Determine the (x, y) coordinate at the center of the cell enclosing the given text.  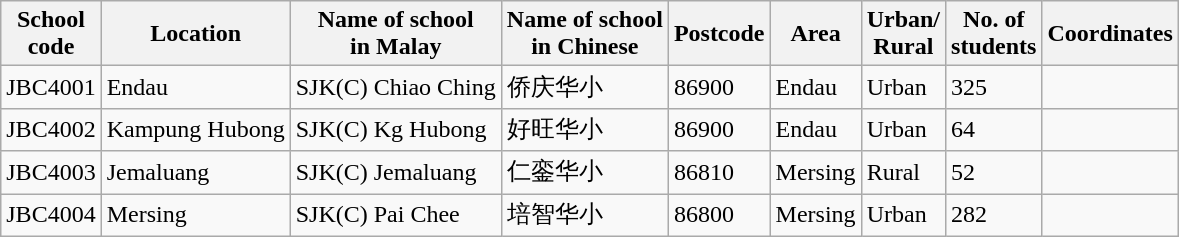
JBC4004 (51, 216)
Schoolcode (51, 34)
Kampung Hubong (196, 130)
侨庆华小 (584, 88)
Coordinates (1110, 34)
Area (816, 34)
Postcode (719, 34)
86810 (719, 172)
JBC4001 (51, 88)
Urban/Rural (903, 34)
SJK(C) Chiao Ching (396, 88)
JBC4003 (51, 172)
Location (196, 34)
Name of schoolin Malay (396, 34)
SJK(C) Kg Hubong (396, 130)
52 (994, 172)
Rural (903, 172)
好旺华小 (584, 130)
Jemaluang (196, 172)
仁銮华小 (584, 172)
282 (994, 216)
培智华小 (584, 216)
JBC4002 (51, 130)
SJK(C) Pai Chee (396, 216)
Name of schoolin Chinese (584, 34)
86800 (719, 216)
64 (994, 130)
325 (994, 88)
No. ofstudents (994, 34)
SJK(C) Jemaluang (396, 172)
